Capture the cell that displays the provided text and extract its (x, y) central coordinate. 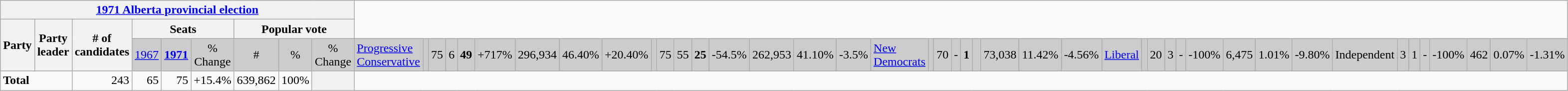
Progressive Conservative (389, 55)
55 (682, 55)
0.07% (1509, 55)
% (295, 55)
Popular vote (294, 29)
639,862 (256, 80)
+20.40% (627, 55)
65 (147, 80)
20 (1156, 55)
11.42% (1040, 55)
+717% (495, 55)
462 (1479, 55)
Party leader (53, 45)
1971 (177, 55)
Total (36, 80)
100% (295, 80)
25 (700, 55)
+15.4% (213, 80)
-1.31% (1548, 55)
Party (17, 45)
49 (466, 55)
-4.56% (1082, 55)
1.01% (1274, 55)
Liberal (1121, 55)
1967 (147, 55)
243 (102, 80)
296,934 (537, 55)
# ofcandidates (102, 45)
-9.80% (1312, 55)
Seats (184, 29)
6 (452, 55)
6,475 (1239, 55)
-54.5% (729, 55)
73,038 (1000, 55)
46.40% (581, 55)
# (256, 55)
70 (943, 55)
Independent (1365, 55)
-3.5% (853, 55)
41.10% (815, 55)
262,953 (771, 55)
1971 Alberta provincial election (178, 10)
New Democrats (900, 55)
